Find where the given text appears and provide that cell's center as [x, y] coordinate. 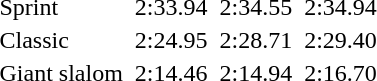
2:28.71 [256, 40]
2:24.95 [171, 40]
